Search for the cell housing the specified text and yield its [X, Y] center coordinate. 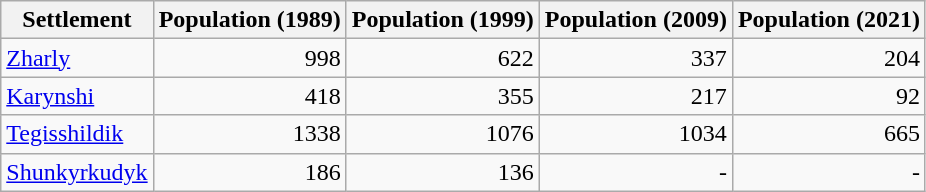
998 [250, 58]
Karynshi [77, 96]
1338 [250, 134]
Population (2009) [636, 20]
92 [828, 96]
Zharly [77, 58]
136 [442, 172]
Population (1999) [442, 20]
1034 [636, 134]
Tegisshildik [77, 134]
Shunkyrkudyk [77, 172]
Population (2021) [828, 20]
Settlement [77, 20]
204 [828, 58]
622 [442, 58]
1076 [442, 134]
Population (1989) [250, 20]
186 [250, 172]
418 [250, 96]
217 [636, 96]
665 [828, 134]
337 [636, 58]
355 [442, 96]
